Extract the (X, Y) coordinate from the center of the cell holding the provided text.  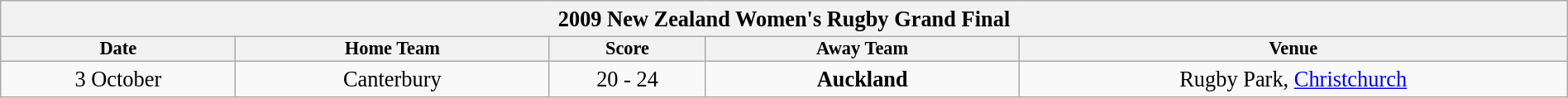
3 October (118, 80)
Home Team (392, 49)
Venue (1293, 49)
Canterbury (392, 80)
Rugby Park, Christchurch (1293, 80)
20 - 24 (627, 80)
2009 New Zealand Women's Rugby Grand Final (784, 19)
Score (627, 49)
Auckland (862, 80)
Away Team (862, 49)
Date (118, 49)
